Extract the (X, Y) coordinate from the center of the cell holding the provided text.  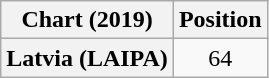
Latvia (LAIPA) (88, 58)
64 (220, 58)
Position (220, 20)
Chart (2019) (88, 20)
